Locate the cell with the specified text and output its [x, y] center coordinate. 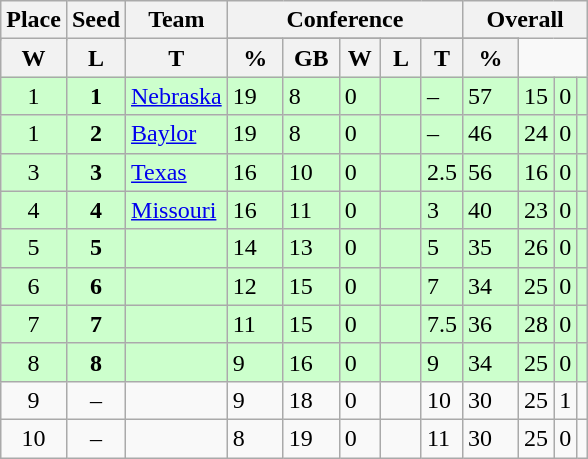
36 [491, 324]
12 [255, 286]
26 [536, 248]
Team [177, 20]
Missouri [177, 210]
2.5 [442, 172]
Place [34, 20]
28 [536, 324]
Baylor [177, 134]
46 [491, 134]
Conference [344, 20]
18 [311, 400]
7.5 [442, 324]
40 [491, 210]
57 [491, 96]
Texas [177, 172]
Overall [526, 20]
Nebraska [177, 96]
2 [96, 134]
24 [536, 134]
13 [311, 248]
14 [255, 248]
Seed [96, 20]
GB [311, 58]
35 [491, 248]
23 [536, 210]
56 [491, 172]
